Locate the cell with the specified text and output its (X, Y) center coordinate. 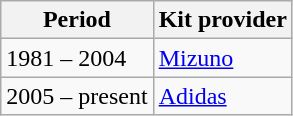
Mizuno (222, 58)
Adidas (222, 96)
2005 – present (77, 96)
1981 – 2004 (77, 58)
Kit provider (222, 20)
Period (77, 20)
